Search for the cell housing the specified text and yield its [x, y] center coordinate. 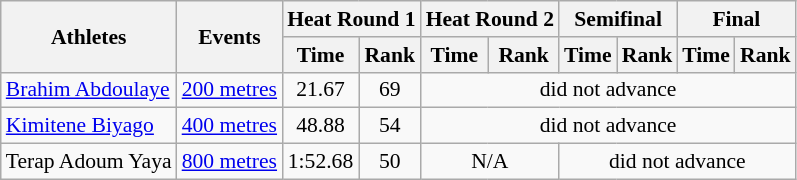
N/A [490, 162]
Brahim Abdoulaye [89, 90]
Heat Round 2 [490, 19]
48.88 [320, 126]
1:52.68 [320, 162]
400 metres [230, 126]
Kimitene Biyago [89, 126]
50 [390, 162]
54 [390, 126]
Semifinal [618, 19]
200 metres [230, 90]
Final [736, 19]
800 metres [230, 162]
Heat Round 1 [351, 19]
Athletes [89, 36]
Terap Adoum Yaya [89, 162]
69 [390, 90]
21.67 [320, 90]
Events [230, 36]
